Extract the [X, Y] coordinate from the center of the cell holding the provided text.  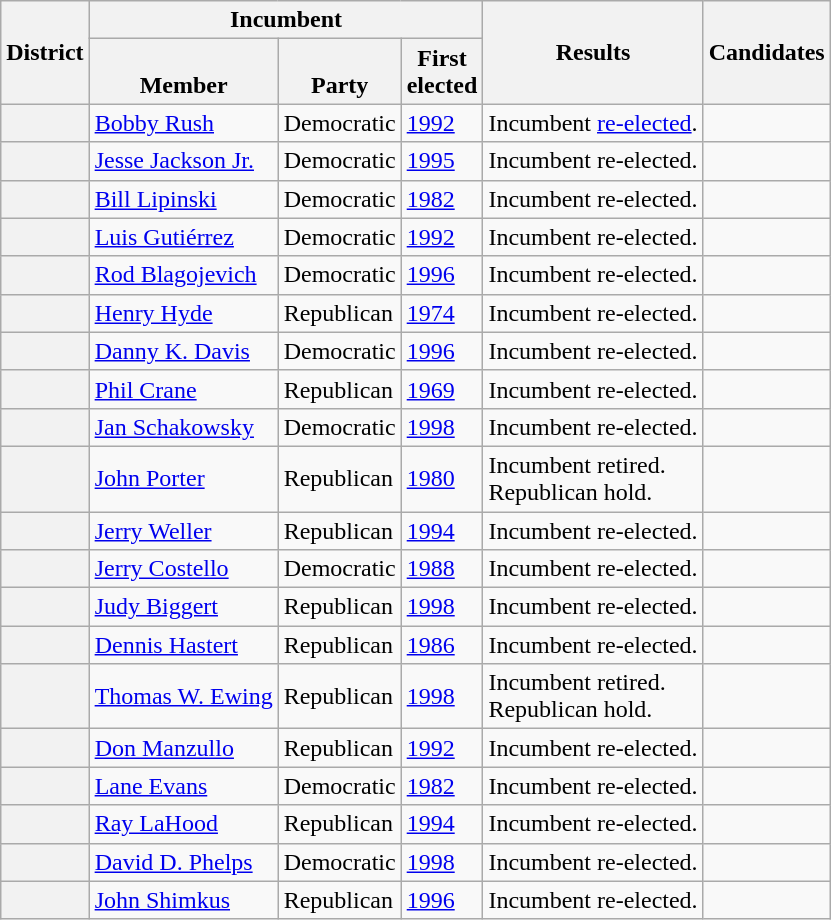
Member [184, 72]
Jerry Costello [184, 569]
Henry Hyde [184, 313]
1974 [442, 313]
David D. Phelps [184, 862]
Ray LaHood [184, 824]
Don Manzullo [184, 748]
1969 [442, 389]
Lane Evans [184, 786]
Danny K. Davis [184, 351]
Phil Crane [184, 389]
Bobby Rush [184, 123]
1986 [442, 645]
Incumbent [286, 20]
Bill Lipinski [184, 199]
Jan Schakowsky [184, 427]
Jerry Weller [184, 531]
Party [340, 72]
1995 [442, 161]
Rod Blagojevich [184, 275]
Judy Biggert [184, 607]
District [45, 52]
Jesse Jackson Jr. [184, 161]
Dennis Hastert [184, 645]
Thomas W. Ewing [184, 696]
Luis Gutiérrez [184, 237]
John Porter [184, 478]
1980 [442, 478]
John Shimkus [184, 900]
1988 [442, 569]
Results [593, 52]
Candidates [766, 52]
Firstelected [442, 72]
